Identify which cell holds the provided text, then report its [x, y] central coordinate. 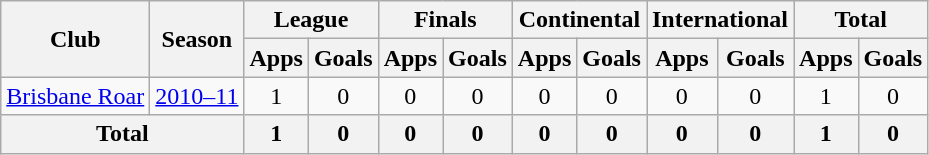
Season [197, 39]
Finals [445, 20]
Club [76, 39]
Continental [579, 20]
2010–11 [197, 96]
International [720, 20]
League [311, 20]
Brisbane Roar [76, 96]
